Output the (x, y) coordinate of the center of the cell containing the given text.  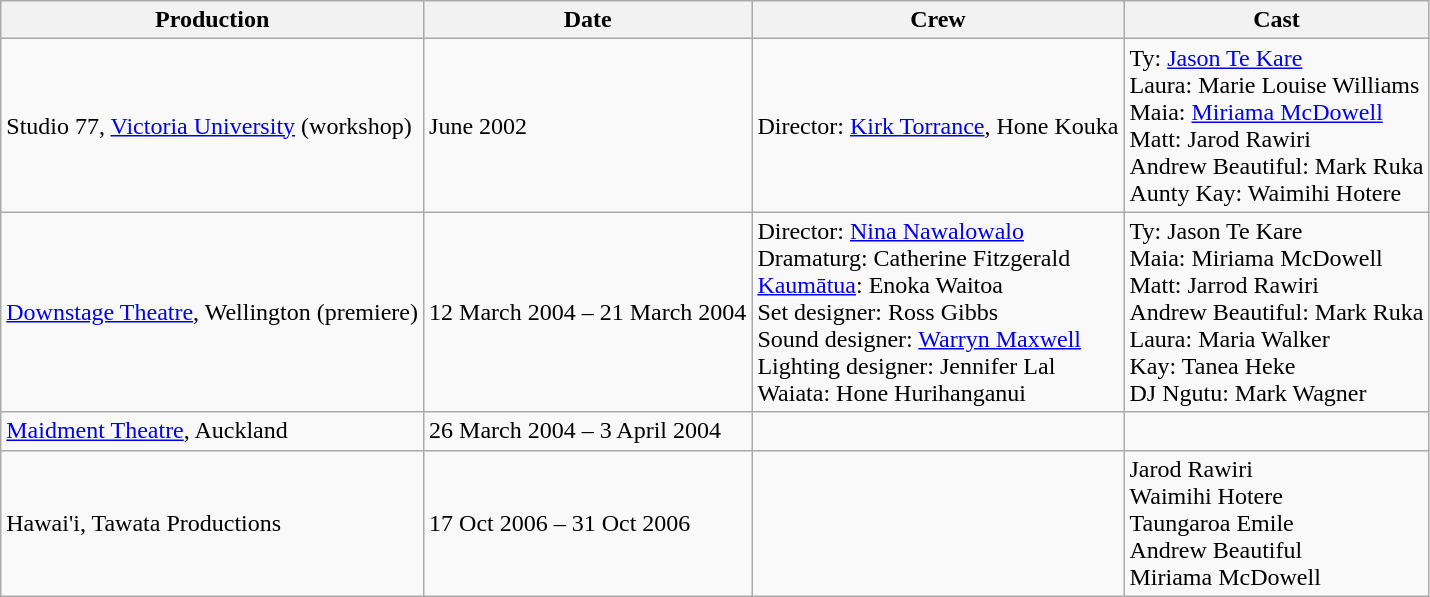
Ty: Jason Te KareMaia: Miriama McDowellMatt: Jarrod RawiriAndrew Beautiful: Mark RukaLaura: Maria WalkerKay: Tanea HekeDJ Ngutu: Mark Wagner (1276, 312)
June 2002 (588, 126)
17 Oct 2006 – 31 Oct 2006 (588, 523)
Downstage Theatre, Wellington (premiere) (212, 312)
Crew (938, 20)
Director: Kirk Torrance, Hone Kouka (938, 126)
Cast (1276, 20)
Production (212, 20)
Date (588, 20)
12 March 2004 – 21 March 2004 (588, 312)
Hawai'i, Tawata Productions (212, 523)
26 March 2004 – 3 April 2004 (588, 431)
Maidment Theatre, Auckland (212, 431)
Studio 77, Victoria University (workshop) (212, 126)
Ty: Jason Te KareLaura: Marie Louise WilliamsMaia: Miriama McDowellMatt: Jarod RawiriAndrew Beautiful: Mark RukaAunty Kay: Waimihi Hotere (1276, 126)
Jarod RawiriWaimihi HotereTaungaroa EmileAndrew BeautifulMiriama McDowell (1276, 523)
